Locate the cell with the specified text and output its (x, y) center coordinate. 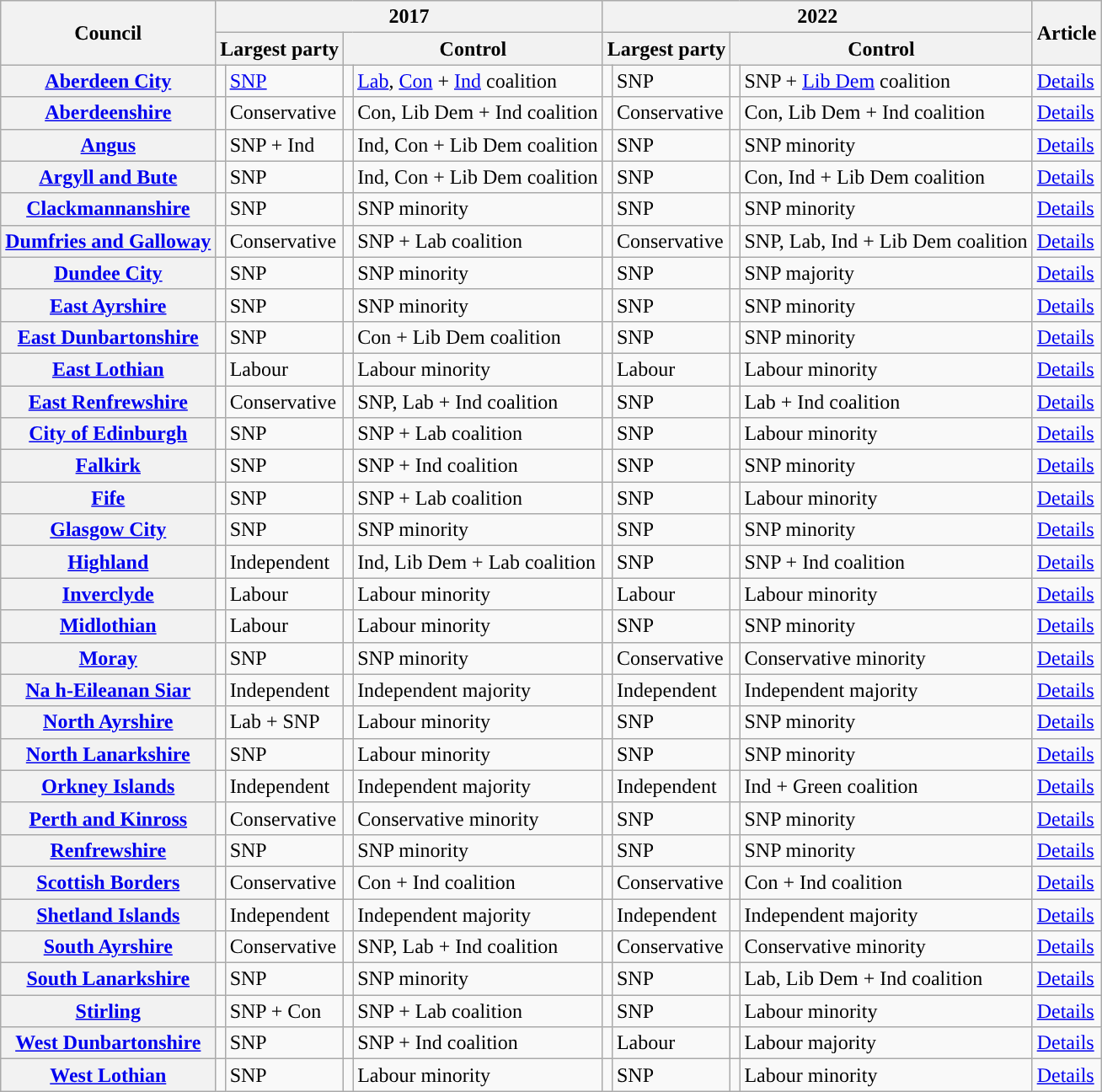
South Ayrshire (108, 947)
Renfrewshire (108, 850)
Shetland Islands (108, 914)
Scottish Borders (108, 882)
SNP + Con (284, 1011)
Highland (108, 562)
North Ayrshire (108, 722)
East Dunbartonshire (108, 337)
Aberdeen City (108, 81)
Council (108, 33)
Stirling (108, 1011)
Dumfries and Galloway (108, 241)
2022 (817, 17)
SNP, Lab, Ind + Lib Dem coalition (886, 241)
Labour majority (886, 1043)
Aberdeenshire (108, 113)
Fife (108, 498)
Con + Lib Dem coalition (479, 337)
Ind + Green coalition (886, 786)
Lab, Lib Dem + Ind coalition (886, 979)
North Lanarkshire (108, 754)
Perth and Kinross (108, 818)
West Dunbartonshire (108, 1043)
Na h-Eileanan Siar (108, 690)
SNP + Ind (284, 145)
West Lothian (108, 1075)
East Lothian (108, 369)
South Lanarkshire (108, 979)
City of Edinburgh (108, 434)
Moray (108, 658)
Lab + SNP (284, 722)
Inverclyde (108, 594)
Lab + Ind coalition (886, 402)
East Renfrewshire (108, 402)
SNP majority (886, 273)
Glasgow City (108, 530)
SNP + Lib Dem coalition (886, 81)
East Ayrshire (108, 305)
Con, Ind + Lib Dem coalition (886, 177)
Clackmannanshire (108, 209)
Lab, Con + Ind coalition (479, 81)
Ind, Lib Dem + Lab coalition (479, 562)
Midlothian (108, 626)
2017 (409, 17)
Orkney Islands (108, 786)
Article (1067, 33)
Argyll and Bute (108, 177)
Angus (108, 145)
Falkirk (108, 466)
Dundee City (108, 273)
